Scan for the cell matching the given text and deliver its [X, Y] coordinate at center. 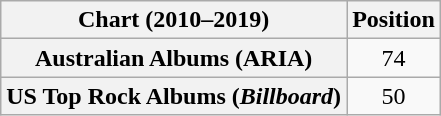
50 [394, 96]
74 [394, 58]
Australian Albums (ARIA) [174, 58]
Position [394, 20]
US Top Rock Albums (Billboard) [174, 96]
Chart (2010–2019) [174, 20]
